For the text-containing cell, return its midpoint in (X, Y) coordinate format. 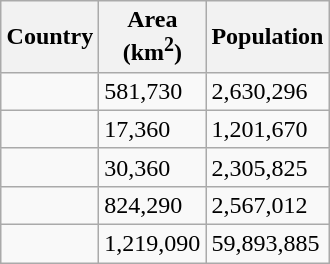
17,360 (152, 129)
1,201,670 (268, 129)
Area(km2) (152, 37)
581,730 (152, 91)
Population (268, 37)
2,630,296 (268, 91)
Country (50, 37)
30,360 (152, 167)
2,567,012 (268, 205)
1,219,090 (152, 244)
59,893,885 (268, 244)
2,305,825 (268, 167)
824,290 (152, 205)
